Detect which cell encompasses the target text, then output its (x, y) center coordinate. 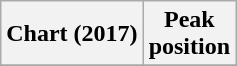
Peakposition (189, 34)
Chart (2017) (72, 34)
